Search for the cell housing the specified text and yield its (x, y) center coordinate. 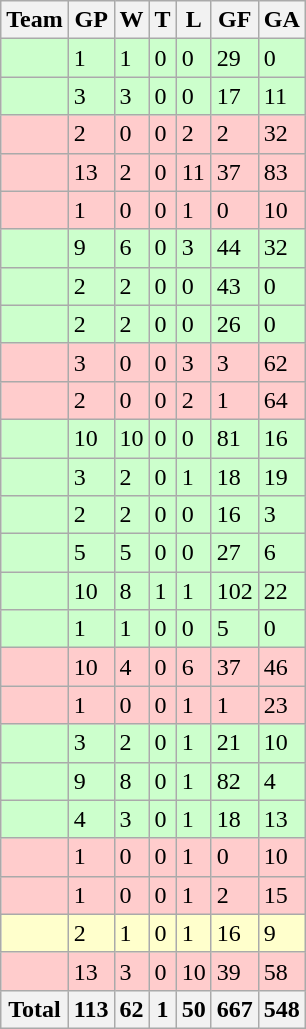
27 (234, 553)
548 (282, 1009)
102 (234, 591)
Total (35, 1009)
58 (282, 971)
21 (234, 743)
83 (282, 172)
GF (234, 20)
23 (282, 705)
GP (91, 20)
39 (234, 971)
64 (282, 400)
Team (35, 20)
82 (234, 781)
17 (234, 96)
22 (282, 591)
W (132, 20)
29 (234, 58)
GA (282, 20)
667 (234, 1009)
15 (282, 895)
50 (194, 1009)
113 (91, 1009)
81 (234, 438)
46 (282, 667)
T (162, 20)
44 (234, 248)
26 (234, 324)
19 (282, 477)
43 (234, 286)
L (194, 20)
